From the cell containing the given text, extract its center point as (x, y) coordinate. 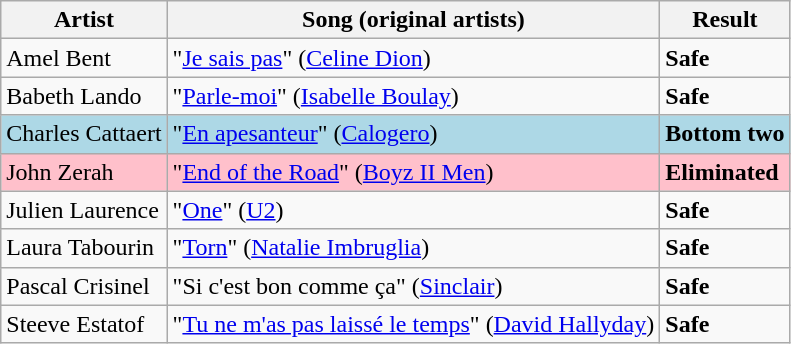
Amel Bent (84, 58)
Steeve Estatof (84, 324)
"Tu ne m'as pas laissé le temps" (David Hallyday) (414, 324)
"Je sais pas" (Celine Dion) (414, 58)
Laura Tabourin (84, 248)
Bottom two (725, 134)
"Si c'est bon comme ça" (Sinclair) (414, 286)
John Zerah (84, 172)
"One" (U2) (414, 210)
Eliminated (725, 172)
Result (725, 20)
Song (original artists) (414, 20)
Julien Laurence (84, 210)
"Parle-moi" (Isabelle Boulay) (414, 96)
"Torn" (Natalie Imbruglia) (414, 248)
Pascal Crisinel (84, 286)
Charles Cattaert (84, 134)
"End of the Road" (Boyz II Men) (414, 172)
Artist (84, 20)
Babeth Lando (84, 96)
"En apesanteur" (Calogero) (414, 134)
